Identify which cell holds the provided text, then report its (x, y) central coordinate. 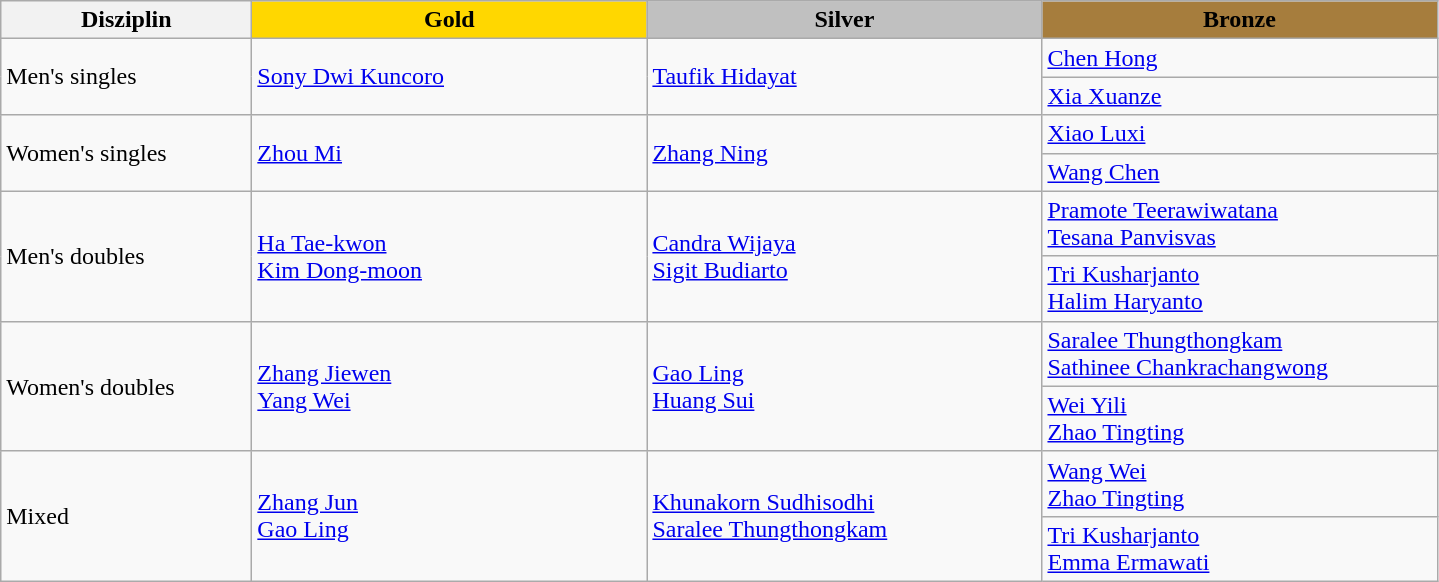
Silver (844, 20)
Gao Ling Huang Sui (844, 386)
Men's doubles (126, 256)
Zhang Jun Gao Ling (450, 516)
Chen Hong (1240, 58)
Khunakorn Sudhisodhi Saralee Thungthongkam (844, 516)
Ha Tae-kwon Kim Dong-moon (450, 256)
Zhang Ning (844, 153)
Candra Wijaya Sigit Budiarto (844, 256)
Mixed (126, 516)
Zhang Jiewen Yang Wei (450, 386)
Tri Kusharjanto Halim Haryanto (1240, 288)
Xiao Luxi (1240, 134)
Men's singles (126, 77)
Wei Yili Zhao Tingting (1240, 418)
Women's singles (126, 153)
Gold (450, 20)
Wang Wei Zhao Tingting (1240, 484)
Zhou Mi (450, 153)
Pramote Teerawiwatana Tesana Panvisvas (1240, 224)
Bronze (1240, 20)
Women's doubles (126, 386)
Wang Chen (1240, 172)
Saralee Thungthongkam Sathinee Chankrachangwong (1240, 354)
Xia Xuanze (1240, 96)
Tri Kusharjanto Emma Ermawati (1240, 548)
Sony Dwi Kuncoro (450, 77)
Taufik Hidayat (844, 77)
Disziplin (126, 20)
